Search for the cell housing the specified text and yield its (x, y) center coordinate. 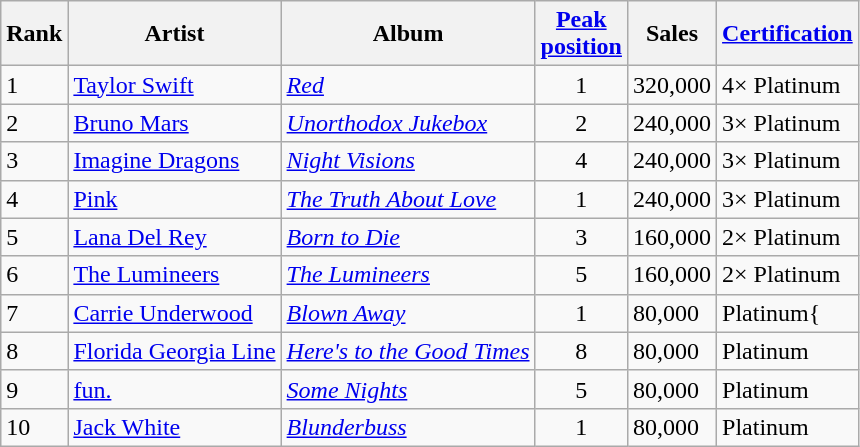
Imagine Dragons (174, 161)
Taylor Swift (174, 85)
Unorthodox Jukebox (408, 123)
Red (408, 85)
Florida Georgia Line (174, 351)
Rank (34, 34)
Jack White (174, 427)
Sales (672, 34)
Some Nights (408, 389)
7 (34, 313)
Lana Del Rey (174, 237)
Born to Die (408, 237)
Certification (788, 34)
9 (34, 389)
The Truth About Love (408, 199)
Bruno Mars (174, 123)
Peakposition (581, 34)
6 (34, 275)
Platinum{ (788, 313)
fun. (174, 389)
320,000 (672, 85)
Album (408, 34)
Night Visions (408, 161)
Here's to the Good Times (408, 351)
10 (34, 427)
4× Platinum (788, 85)
Carrie Underwood (174, 313)
Blown Away (408, 313)
Artist (174, 34)
Blunderbuss (408, 427)
Pink (174, 199)
